Capture the cell that displays the provided text and extract its (X, Y) central coordinate. 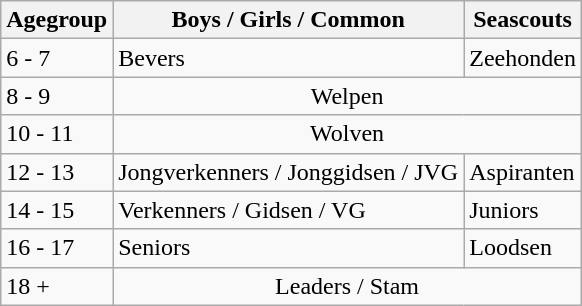
Juniors (523, 210)
Boys / Girls / Common (288, 20)
16 - 17 (57, 248)
Zeehonden (523, 58)
Welpen (348, 96)
Verkenners / Gidsen / VG (288, 210)
Bevers (288, 58)
18 + (57, 286)
Loodsen (523, 248)
14 - 15 (57, 210)
Agegroup (57, 20)
Seniors (288, 248)
Jongverkenners / Jonggidsen / JVG (288, 172)
Wolven (348, 134)
Seascouts (523, 20)
10 - 11 (57, 134)
Leaders / Stam (348, 286)
8 - 9 (57, 96)
12 - 13 (57, 172)
6 - 7 (57, 58)
Aspiranten (523, 172)
